Provide the (X, Y) coordinate of the cell's center where the given text is located.  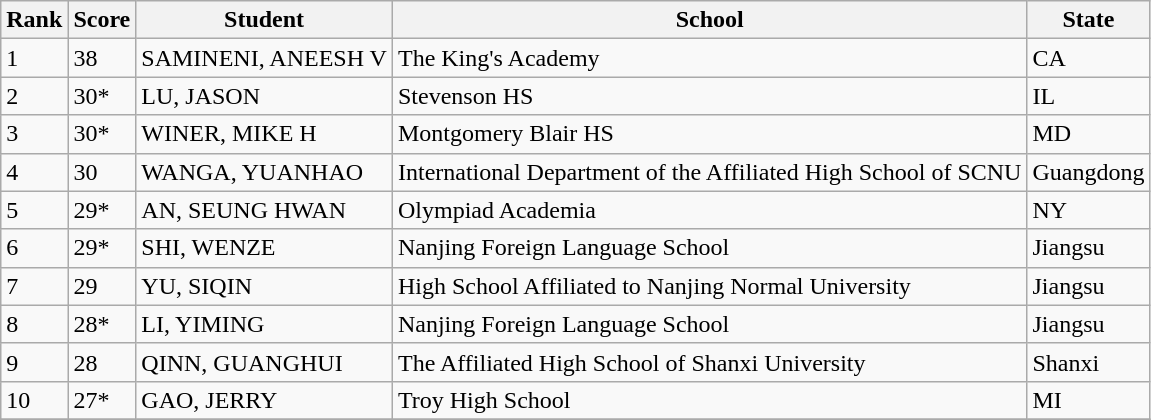
QINN, GUANGHUI (264, 362)
School (709, 20)
Shanxi (1088, 362)
38 (102, 58)
The Affiliated High School of Shanxi University (709, 362)
28 (102, 362)
4 (34, 172)
9 (34, 362)
Score (102, 20)
5 (34, 210)
WANGA, YUANHAO (264, 172)
30 (102, 172)
Montgomery Blair HS (709, 134)
High School Affiliated to Nanjing Normal University (709, 286)
IL (1088, 96)
YU, SIQIN (264, 286)
27* (102, 400)
29 (102, 286)
Student (264, 20)
2 (34, 96)
LI, YIMING (264, 324)
8 (34, 324)
Troy High School (709, 400)
LU, JASON (264, 96)
MI (1088, 400)
7 (34, 286)
Guangdong (1088, 172)
The King's Academy (709, 58)
CA (1088, 58)
SHI, WENZE (264, 248)
28* (102, 324)
State (1088, 20)
SAMINENI, ANEESH V (264, 58)
3 (34, 134)
Rank (34, 20)
WINER, MIKE H (264, 134)
MD (1088, 134)
1 (34, 58)
NY (1088, 210)
International Department of the Affiliated High School of SCNU (709, 172)
Stevenson HS (709, 96)
GAO, JERRY (264, 400)
10 (34, 400)
Olympiad Academia (709, 210)
6 (34, 248)
AN, SEUNG HWAN (264, 210)
